Search for the cell housing the specified text and yield its [X, Y] center coordinate. 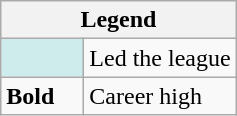
Career high [160, 96]
Bold [42, 96]
Led the league [160, 58]
Legend [118, 20]
